Detect which cell encompasses the target text, then output its [x, y] center coordinate. 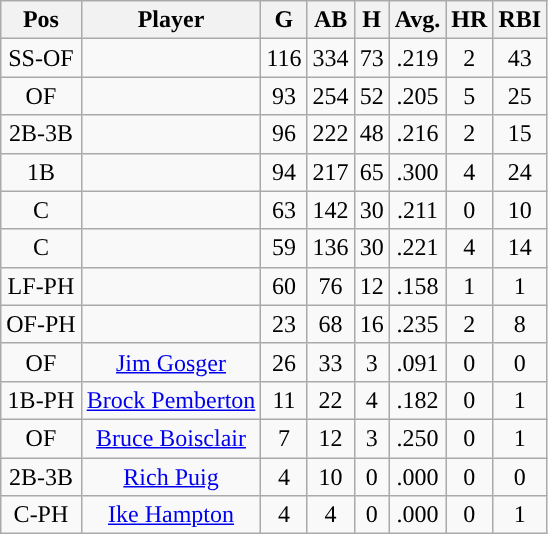
SS-OF [41, 58]
15 [520, 134]
Bruce Boisclair [171, 438]
59 [284, 248]
24 [520, 172]
22 [330, 400]
96 [284, 134]
23 [284, 324]
334 [330, 58]
.216 [418, 134]
73 [372, 58]
60 [284, 286]
LF-PH [41, 286]
43 [520, 58]
C-PH [41, 515]
.250 [418, 438]
Avg. [418, 20]
65 [372, 172]
RBI [520, 20]
142 [330, 210]
1B-PH [41, 400]
26 [284, 362]
63 [284, 210]
116 [284, 58]
68 [330, 324]
H [372, 20]
Rich Puig [171, 477]
.300 [418, 172]
254 [330, 96]
136 [330, 248]
94 [284, 172]
OF-PH [41, 324]
.182 [418, 400]
.205 [418, 96]
.091 [418, 362]
.158 [418, 286]
G [284, 20]
48 [372, 134]
Pos [41, 20]
Ike Hampton [171, 515]
14 [520, 248]
1B [41, 172]
Brock Pemberton [171, 400]
AB [330, 20]
8 [520, 324]
93 [284, 96]
52 [372, 96]
33 [330, 362]
.235 [418, 324]
.211 [418, 210]
217 [330, 172]
.221 [418, 248]
HR [470, 20]
16 [372, 324]
11 [284, 400]
Jim Gosger [171, 362]
.219 [418, 58]
Player [171, 20]
25 [520, 96]
76 [330, 286]
7 [284, 438]
5 [470, 96]
222 [330, 134]
